Detect which cell encompasses the target text, then output its [x, y] center coordinate. 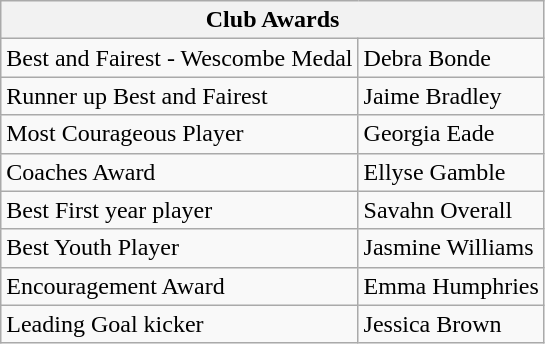
Best and Fairest - Wescombe Medal [180, 58]
Debra Bonde [451, 58]
Jessica Brown [451, 324]
Georgia Eade [451, 134]
Best Youth Player [180, 248]
Encouragement Award [180, 286]
Ellyse Gamble [451, 172]
Leading Goal kicker [180, 324]
Most Courageous Player [180, 134]
Savahn Overall [451, 210]
Coaches Award [180, 172]
Best First year player [180, 210]
Jasmine Williams [451, 248]
Emma Humphries [451, 286]
Club Awards [273, 20]
Runner up Best and Fairest [180, 96]
Jaime Bradley [451, 96]
